Search for the cell housing the specified text and yield its (X, Y) center coordinate. 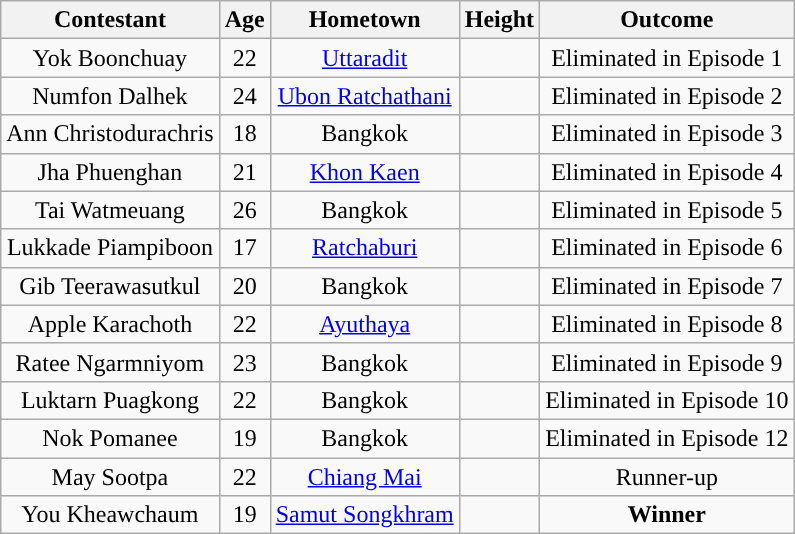
Outcome (667, 20)
Ratchaburi (364, 248)
Ann Christodurachris (110, 134)
24 (244, 96)
Contestant (110, 20)
Ratee Ngarmniyom (110, 362)
Eliminated in Episode 2 (667, 96)
You Kheawchaum (110, 515)
Ubon Ratchathani (364, 96)
Eliminated in Episode 12 (667, 438)
Apple Karachoth (110, 324)
Khon Kaen (364, 172)
Eliminated in Episode 4 (667, 172)
Eliminated in Episode 9 (667, 362)
Age (244, 20)
Eliminated in Episode 5 (667, 210)
Eliminated in Episode 3 (667, 134)
26 (244, 210)
Runner-up (667, 477)
Jha Phuenghan (110, 172)
Lukkade Piampiboon (110, 248)
Luktarn Puagkong (110, 400)
Eliminated in Episode 1 (667, 58)
Eliminated in Episode 6 (667, 248)
Winner (667, 515)
Samut Songkhram (364, 515)
21 (244, 172)
Eliminated in Episode 8 (667, 324)
18 (244, 134)
17 (244, 248)
Hometown (364, 20)
Height (499, 20)
May Sootpa (110, 477)
Eliminated in Episode 7 (667, 286)
Numfon Dalhek (110, 96)
Ayuthaya (364, 324)
Nok Pomanee (110, 438)
Yok Boonchuay (110, 58)
Eliminated in Episode 10 (667, 400)
Gib Teerawasutkul (110, 286)
Tai Watmeuang (110, 210)
20 (244, 286)
Uttaradit (364, 58)
23 (244, 362)
Chiang Mai (364, 477)
